Locate the cell with the specified text and output its (x, y) center coordinate. 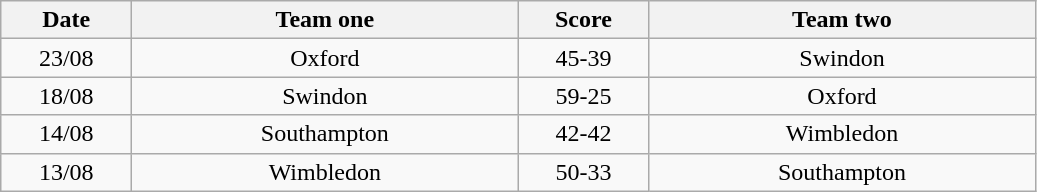
14/08 (66, 134)
50-33 (584, 172)
59-25 (584, 96)
42-42 (584, 134)
Score (584, 20)
23/08 (66, 58)
Team two (842, 20)
Date (66, 20)
Team one (325, 20)
13/08 (66, 172)
45-39 (584, 58)
18/08 (66, 96)
